Return (x, y) of the center of cell containing provided text 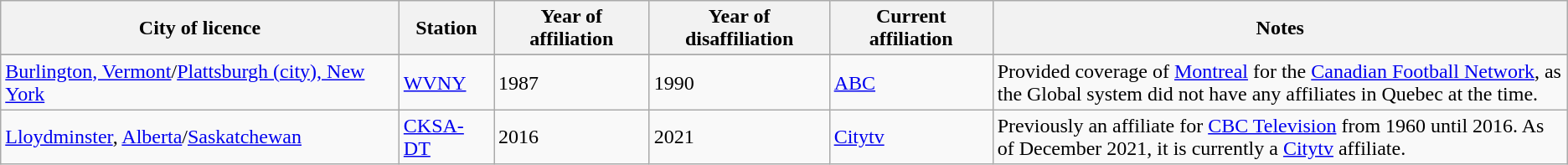
Burlington, Vermont/Plattsburgh (city), New York (200, 82)
1990 (739, 82)
ABC (911, 82)
2021 (739, 137)
Station (446, 28)
1987 (572, 82)
Previously an affiliate for CBC Television from 1960 until 2016. As of December 2021, it is currently a Citytv affiliate. (1280, 137)
Year of affiliation (572, 28)
Lloydminster, Alberta/Saskatchewan (200, 137)
Current affiliation (911, 28)
City of licence (200, 28)
WVNY (446, 82)
Citytv (911, 137)
Year of disaffiliation (739, 28)
Provided coverage of Montreal for the Canadian Football Network, as the Global system did not have any affiliates in Quebec at the time. (1280, 82)
Notes (1280, 28)
2016 (572, 137)
CKSA-DT (446, 137)
